Extract the (X, Y) coordinate from the center of the cell holding the provided text.  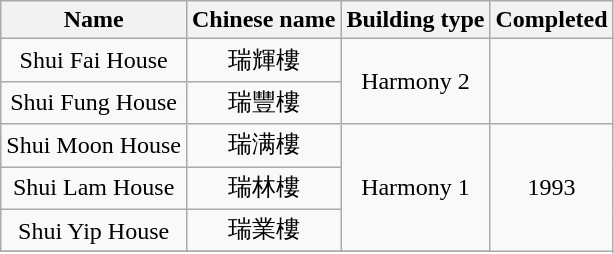
瑞業樓 (263, 230)
Shui Fai House (94, 60)
瑞輝樓 (263, 60)
Chinese name (263, 20)
1993 (552, 188)
瑞满樓 (263, 146)
Shui Moon House (94, 146)
瑞豐樓 (263, 102)
瑞林樓 (263, 188)
Completed (552, 20)
Harmony 2 (416, 82)
Shui Lam House (94, 188)
Building type (416, 20)
Name (94, 20)
Harmony 1 (416, 188)
Shui Yip House (94, 230)
Shui Fung House (94, 102)
